Capture the cell that displays the provided text and extract its [x, y] central coordinate. 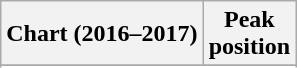
Chart (2016–2017) [102, 34]
Peakposition [249, 34]
